Provide the (x, y) coordinate of the cell's center where the given text is located.  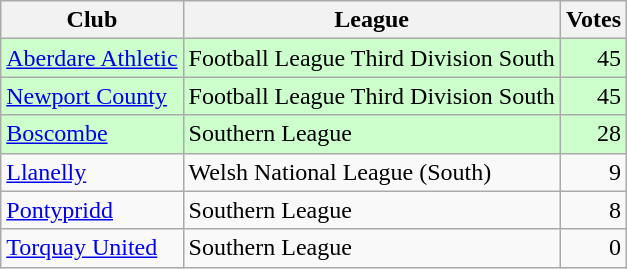
28 (593, 134)
Torquay United (92, 248)
Votes (593, 20)
Boscombe (92, 134)
Welsh National League (South) (372, 172)
League (372, 20)
9 (593, 172)
Llanelly (92, 172)
Newport County (92, 96)
Pontypridd (92, 210)
0 (593, 248)
Aberdare Athletic (92, 58)
Club (92, 20)
8 (593, 210)
